Return [x, y] of the center of cell containing provided text 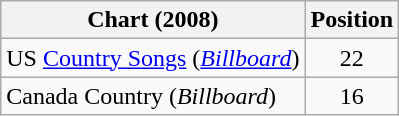
16 [352, 96]
Canada Country (Billboard) [153, 96]
US Country Songs (Billboard) [153, 58]
22 [352, 58]
Chart (2008) [153, 20]
Position [352, 20]
